Extract the [X, Y] coordinate from the center of the cell holding the provided text.  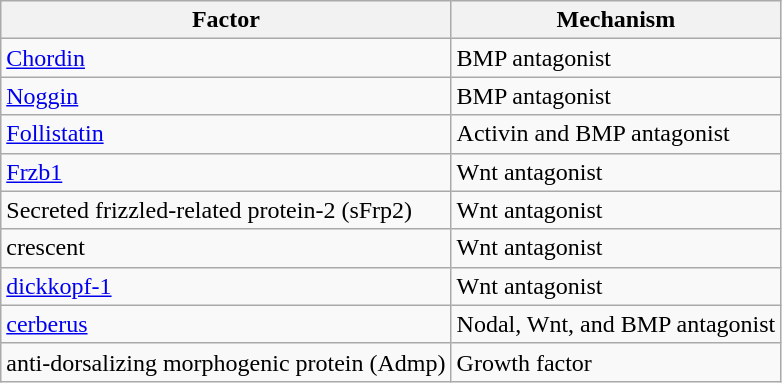
anti-dorsalizing morphogenic protein (Admp) [226, 362]
cerberus [226, 324]
Factor [226, 20]
dickkopf-1 [226, 286]
Chordin [226, 58]
Secreted frizzled-related protein-2 (sFrp2) [226, 210]
Activin and BMP antagonist [616, 134]
crescent [226, 248]
Mechanism [616, 20]
Frzb1 [226, 172]
Nodal, Wnt, and BMP antagonist [616, 324]
Noggin [226, 96]
Growth factor [616, 362]
Follistatin [226, 134]
